Determine the (X, Y) coordinate at the center of the cell enclosing the given text.  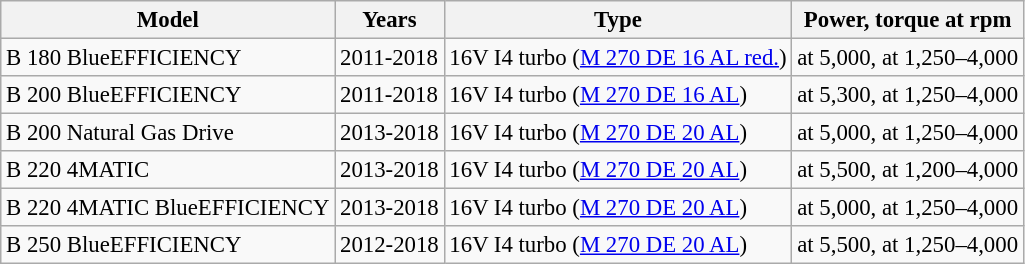
at 5,500, at 1,250–4,000 (908, 245)
Type (618, 20)
B 180 BlueEFFICIENCY (168, 58)
B 200 Natural Gas Drive (168, 133)
2012-2018 (390, 245)
Years (390, 20)
B 250 BlueEFFICIENCY (168, 245)
B 220 4MATIC (168, 170)
16V I4 turbo (M 270 DE 16 AL) (618, 95)
at 5,500, at 1,200–4,000 (908, 170)
at 5,300, at 1,250–4,000 (908, 95)
B 200 BlueEFFICIENCY (168, 95)
Power, torque at rpm (908, 20)
Model (168, 20)
B 220 4MATIC BlueEFFICIENCY (168, 208)
16V I4 turbo (M 270 DE 16 AL red.) (618, 58)
